Identify which cell holds the provided text, then report its [x, y] central coordinate. 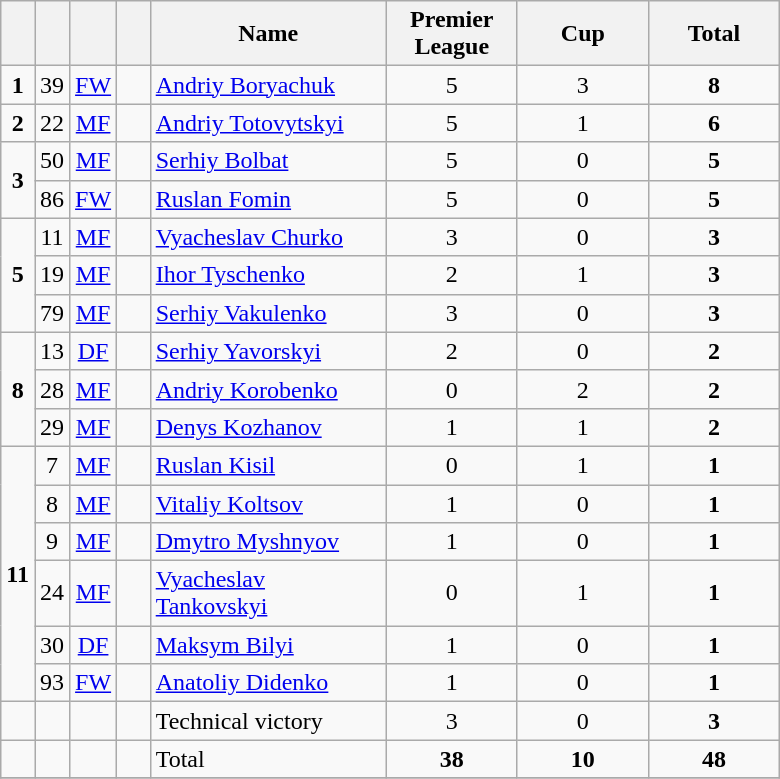
Serhiy Vakulenko [268, 313]
13 [52, 351]
38 [452, 759]
Ihor Tyschenko [268, 275]
9 [52, 542]
29 [52, 427]
6 [714, 123]
39 [52, 85]
24 [52, 594]
Vyacheslav Tankovskyi [268, 594]
Vitaliy Koltsov [268, 503]
93 [52, 683]
86 [52, 199]
Denys Kozhanov [268, 427]
Name [268, 34]
10 [582, 759]
79 [52, 313]
Andriy Korobenko [268, 389]
Cup [582, 34]
Serhiy Yavorskyi [268, 351]
50 [52, 161]
28 [52, 389]
Maksym Bilyi [268, 645]
Ruslan Fomin [268, 199]
Ruslan Kisil [268, 465]
Anatoliy Didenko [268, 683]
Technical victory [268, 721]
7 [52, 465]
19 [52, 275]
Andriy Boryachuk [268, 85]
30 [52, 645]
Vyacheslav Churko [268, 237]
22 [52, 123]
Premier League [452, 34]
Andriy Totovytskyi [268, 123]
Serhiy Bolbat [268, 161]
48 [714, 759]
Dmytro Myshnyov [268, 542]
